Output the (X, Y) coordinate of the center of the cell containing the given text.  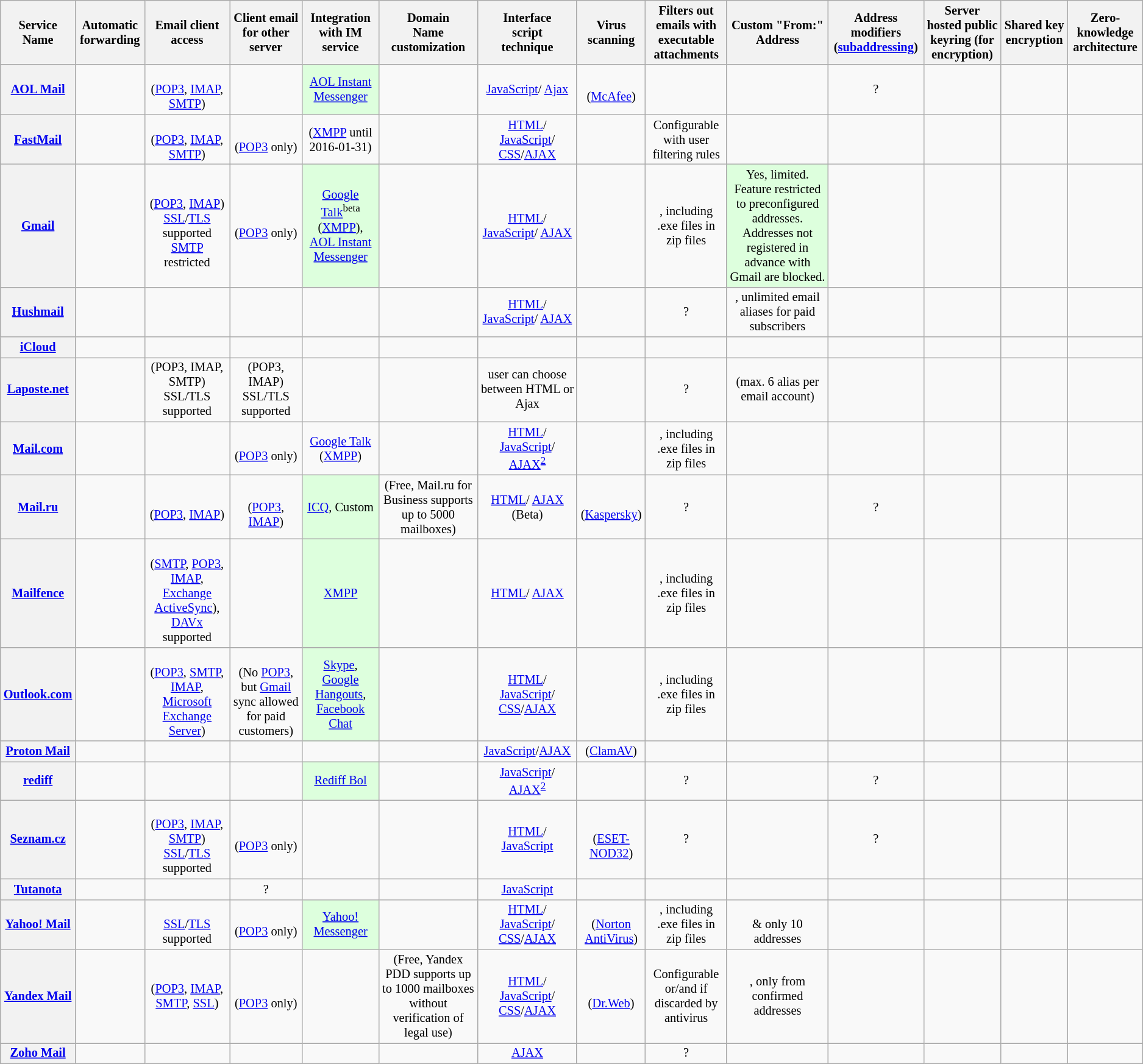
Virus scanning (611, 32)
Service Name (38, 32)
ICQ, Custom (340, 507)
Integration with IM service (340, 32)
HTML/ JavaScript (528, 839)
(No POP3, but Gmail sync allowed for paid customers) (266, 694)
Rediff Bol (340, 781)
user can choose between HTML or Ajax (528, 389)
Mail.com (38, 449)
HTML/ JavaScript/ AJAX2 (528, 449)
Email client access (187, 32)
Server hosted public keyring (for encryption) (962, 32)
(POP3, IMAP)SSL/TLS supportedSMTP restricted (187, 225)
Proton Mail (38, 751)
Google Talkbeta (XMPP), AOL Instant Messenger (340, 225)
HTML/ AJAX (Beta) (528, 507)
JavaScript/ Ajax (528, 90)
(Norton AntiVirus) (611, 924)
(Kaspersky) (611, 507)
Google Talk (XMPP) (340, 449)
(Dr.Web) (611, 996)
Configurable with user filtering rules (686, 140)
JavaScript/AJAX (528, 751)
Yes, limited.Feature restricted to preconfigured addresses. Addresses not registered in advance with Gmail are blocked. (777, 225)
Laposte.net (38, 389)
Skype, Google Hangouts, Facebook Chat (340, 694)
Seznam.cz (38, 839)
& only 10 addresses (777, 924)
Shared key encryption (1034, 32)
FastMail (38, 140)
Custom "From:" Address (777, 32)
(max. 6 alias per email account) (777, 389)
XMPP (340, 594)
Outlook.com (38, 694)
Automatic forwarding (110, 32)
(POP3, IMAP, SMTP) SSL/TLS supported (187, 389)
(ClamAV) (611, 751)
Zero-knowledge architecture (1105, 32)
Address modifiers (subaddressing) (875, 32)
(McAfee) (611, 90)
(ESET-NOD32) (611, 839)
HTML/ AJAX (528, 594)
Configurable or/and if discarded by antivirus (686, 996)
, only from confirmed addresses (777, 996)
Mail.ru (38, 507)
JavaScript (528, 889)
(Free, Mail.ru for Business supports up to 5000 mailboxes) (428, 507)
Mailfence (38, 594)
Gmail (38, 225)
Interfacescripttechnique (528, 32)
SSL/TLS supported (187, 924)
Yandex Mail (38, 996)
(POP3, IMAP, SMTP)SSL/TLS supported (187, 839)
(SMTP, POP3, IMAP, Exchange ActiveSync), DAVx supported (187, 594)
Yahoo! Messenger (340, 924)
Tutanota (38, 889)
rediff (38, 781)
iCloud (38, 347)
(POP3, SMTP, IMAP, Microsoft Exchange Server) (187, 694)
, unlimited email aliases for paid subscribers (777, 312)
Client email for other server (266, 32)
JavaScript/ AJAX2 (528, 781)
Yahoo! Mail (38, 924)
(XMPP until 2016-01-31) (340, 140)
AJAX (528, 1053)
Filters out emails with executable attachments (686, 32)
(POP3, IMAP, SMTP, SSL) (187, 996)
AOL Mail (38, 90)
Zoho Mail (38, 1053)
Hushmail (38, 312)
(Free, Yandex PDD supports up to 1000 mailboxes without verification of legal use) (428, 996)
DomainNamecustomization (428, 32)
(POP3, IMAP)SSL/TLS supported (266, 389)
AOL Instant Messenger (340, 90)
